Find where the given text appears and provide that cell's center as (X, Y) coordinate. 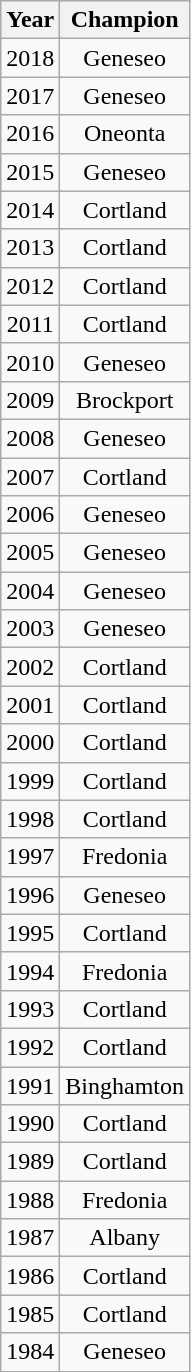
2000 (30, 743)
1987 (30, 1238)
1996 (30, 895)
2013 (30, 248)
1999 (30, 781)
1991 (30, 1085)
1990 (30, 1124)
2010 (30, 362)
2005 (30, 553)
2015 (30, 172)
2016 (30, 134)
1995 (30, 933)
2011 (30, 324)
2008 (30, 438)
1984 (30, 1352)
2001 (30, 705)
2014 (30, 210)
2002 (30, 667)
1994 (30, 971)
1985 (30, 1314)
2009 (30, 400)
1993 (30, 1009)
Binghamton (125, 1085)
2006 (30, 515)
1992 (30, 1047)
Champion (125, 20)
1997 (30, 857)
2017 (30, 96)
2004 (30, 591)
1998 (30, 819)
2007 (30, 477)
1986 (30, 1276)
2003 (30, 629)
2018 (30, 58)
1989 (30, 1162)
Brockport (125, 400)
Albany (125, 1238)
Oneonta (125, 134)
Year (30, 20)
1988 (30, 1200)
2012 (30, 286)
